Extract the [X, Y] coordinate from the center of the cell holding the provided text.  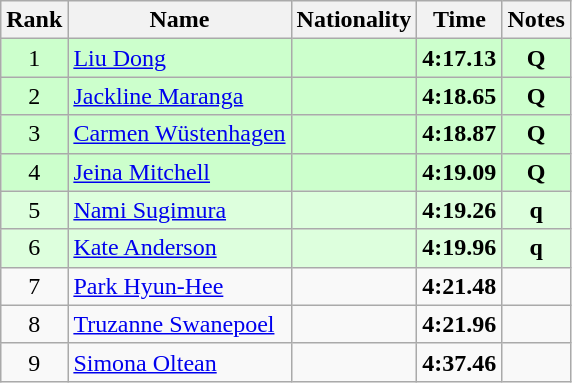
Name [180, 20]
4:17.13 [460, 58]
3 [34, 134]
Simona Oltean [180, 362]
4:18.65 [460, 96]
Nationality [354, 20]
Jackline Maranga [180, 96]
4:18.87 [460, 134]
4:21.96 [460, 324]
Carmen Wüstenhagen [180, 134]
4 [34, 172]
4:19.26 [460, 210]
1 [34, 58]
4:37.46 [460, 362]
Truzanne Swanepoel [180, 324]
4:19.96 [460, 248]
8 [34, 324]
Nami Sugimura [180, 210]
Kate Anderson [180, 248]
Notes [536, 20]
9 [34, 362]
7 [34, 286]
Rank [34, 20]
Jeina Mitchell [180, 172]
4:21.48 [460, 286]
Liu Dong [180, 58]
6 [34, 248]
Time [460, 20]
5 [34, 210]
4:19.09 [460, 172]
2 [34, 96]
Park Hyun-Hee [180, 286]
